Output the [X, Y] coordinate of the center of the cell containing the given text.  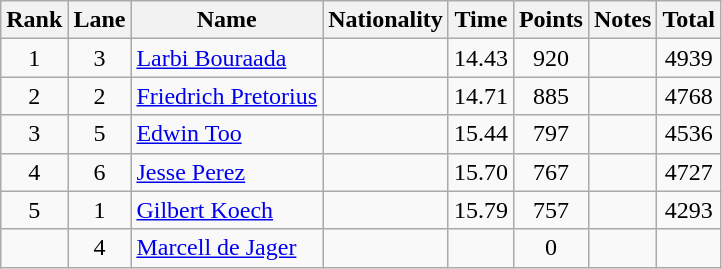
Jesse Perez [227, 172]
Lane [100, 20]
6 [100, 172]
920 [550, 58]
4293 [689, 210]
14.43 [480, 58]
Friedrich Pretorius [227, 96]
Notes [622, 20]
Points [550, 20]
757 [550, 210]
4939 [689, 58]
Edwin Too [227, 134]
797 [550, 134]
14.71 [480, 96]
Rank [34, 20]
Name [227, 20]
4768 [689, 96]
Nationality [386, 20]
4536 [689, 134]
Larbi Bouraada [227, 58]
15.79 [480, 210]
Time [480, 20]
Gilbert Koech [227, 210]
885 [550, 96]
4727 [689, 172]
767 [550, 172]
Marcell de Jager [227, 248]
15.44 [480, 134]
0 [550, 248]
15.70 [480, 172]
Total [689, 20]
